Return [X, Y] of the center of cell containing provided text 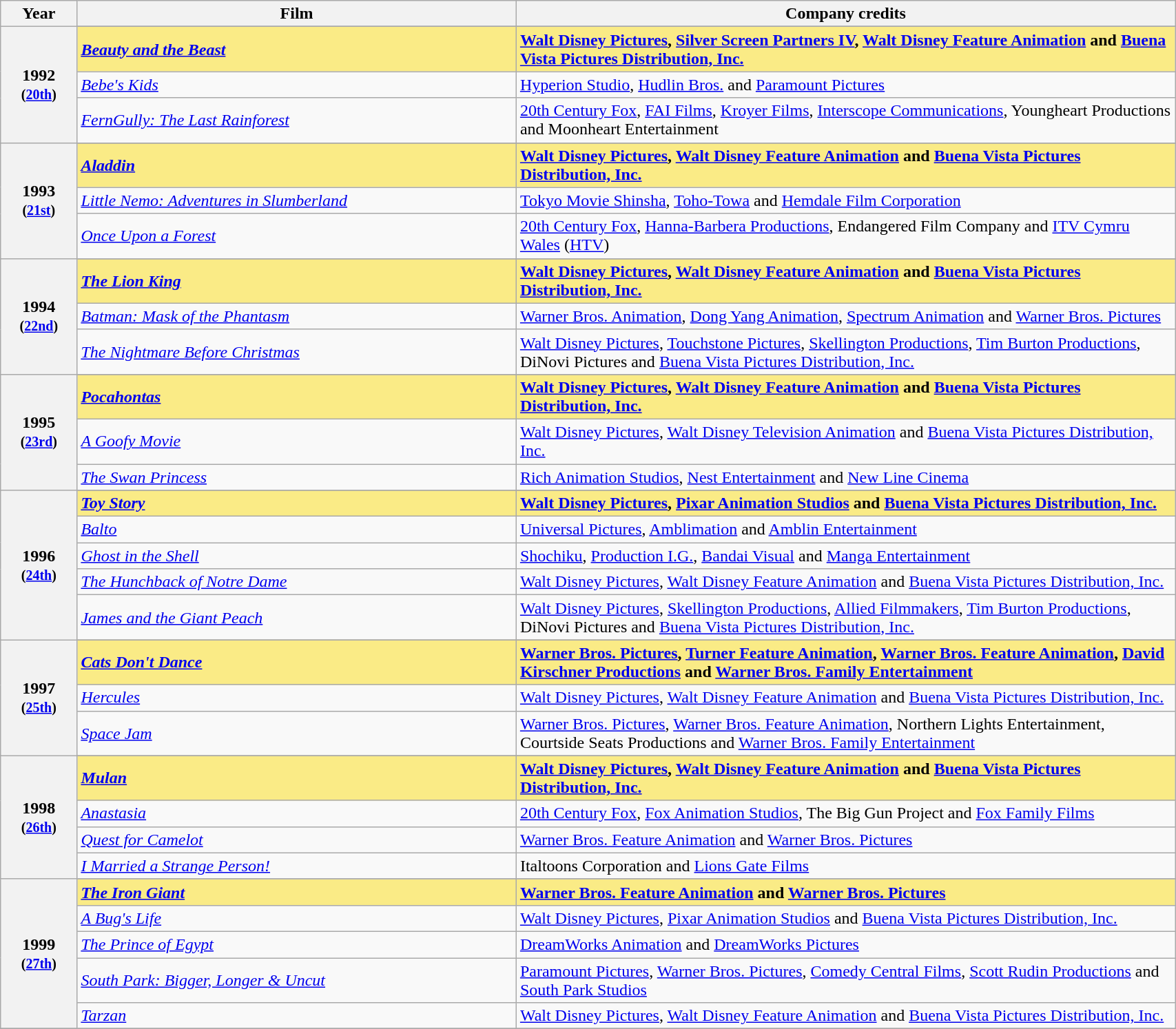
1992 (20th) [39, 85]
Anastasia [297, 813]
Mulan [297, 778]
1996 (24th) [39, 565]
I Married a Strange Person! [297, 866]
Walt Disney Pictures, Walt Disney Television Animation and Buena Vista Pictures Distribution, Inc. [845, 441]
The Hunchback of Notre Dame [297, 582]
Tokyo Movie Shinsha, Toho-Towa and Hemdale Film Corporation [845, 200]
Bebe's Kids [297, 85]
DreamWorks Animation and DreamWorks Pictures [845, 944]
The Lion King [297, 281]
Film [297, 14]
The Prince of Egypt [297, 944]
Walt Disney Pictures, Skellington Productions, Allied Filmmakers, Tim Burton Productions, DiNovi Pictures and Buena Vista Pictures Distribution, Inc. [845, 617]
Toy Story [297, 503]
Hyperion Studio, Hudlin Bros. and Paramount Pictures [845, 85]
1999 (27th) [39, 953]
The Iron Giant [297, 892]
Once Upon a Forest [297, 236]
FernGully: The Last Rainforest [297, 120]
Italtoons Corporation and Lions Gate Films [845, 866]
Cats Don't Dance [297, 663]
Year [39, 14]
South Park: Bigger, Longer & Uncut [297, 979]
20th Century Fox, FAI Films, Kroyer Films, Interscope Communications, Youngheart Productions and Moonheart Entertainment [845, 120]
Warner Bros. Pictures, Turner Feature Animation, Warner Bros. Feature Animation, David Kirschner Productions and Warner Bros. Family Entertainment [845, 663]
The Nightmare Before Christmas [297, 351]
1995 (23rd) [39, 432]
Pocahontas [297, 397]
Company credits [845, 14]
1997 (25th) [39, 698]
James and the Giant Peach [297, 617]
Aladdin [297, 165]
1993 (21st) [39, 200]
The Swan Princess [297, 477]
Tarzan [297, 1016]
Paramount Pictures, Warner Bros. Pictures, Comedy Central Films, Scott Rudin Productions and South Park Studios [845, 979]
A Bug's Life [297, 918]
Warner Bros. Animation, Dong Yang Animation, Spectrum Animation and Warner Bros. Pictures [845, 316]
A Goofy Movie [297, 441]
Space Jam [297, 733]
Beauty and the Beast [297, 50]
Walt Disney Pictures, Silver Screen Partners IV, Walt Disney Feature Animation and Buena Vista Pictures Distribution, Inc. [845, 50]
Shochiku, Production I.G., Bandai Visual and Manga Entertainment [845, 556]
20th Century Fox, Hanna-Barbera Productions, Endangered Film Company and ITV Cymru Wales (HTV) [845, 236]
Quest for Camelot [297, 840]
Hercules [297, 698]
Universal Pictures, Amblimation and Amblin Entertainment [845, 530]
20th Century Fox, Fox Animation Studios, The Big Gun Project and Fox Family Films [845, 813]
Little Nemo: Adventures in Slumberland [297, 200]
Balto [297, 530]
1998 (26th) [39, 817]
Rich Animation Studios, Nest Entertainment and New Line Cinema [845, 477]
1994 (22nd) [39, 316]
Batman: Mask of the Phantasm [297, 316]
Ghost in the Shell [297, 556]
